Capture the cell that displays the provided text and extract its [X, Y] central coordinate. 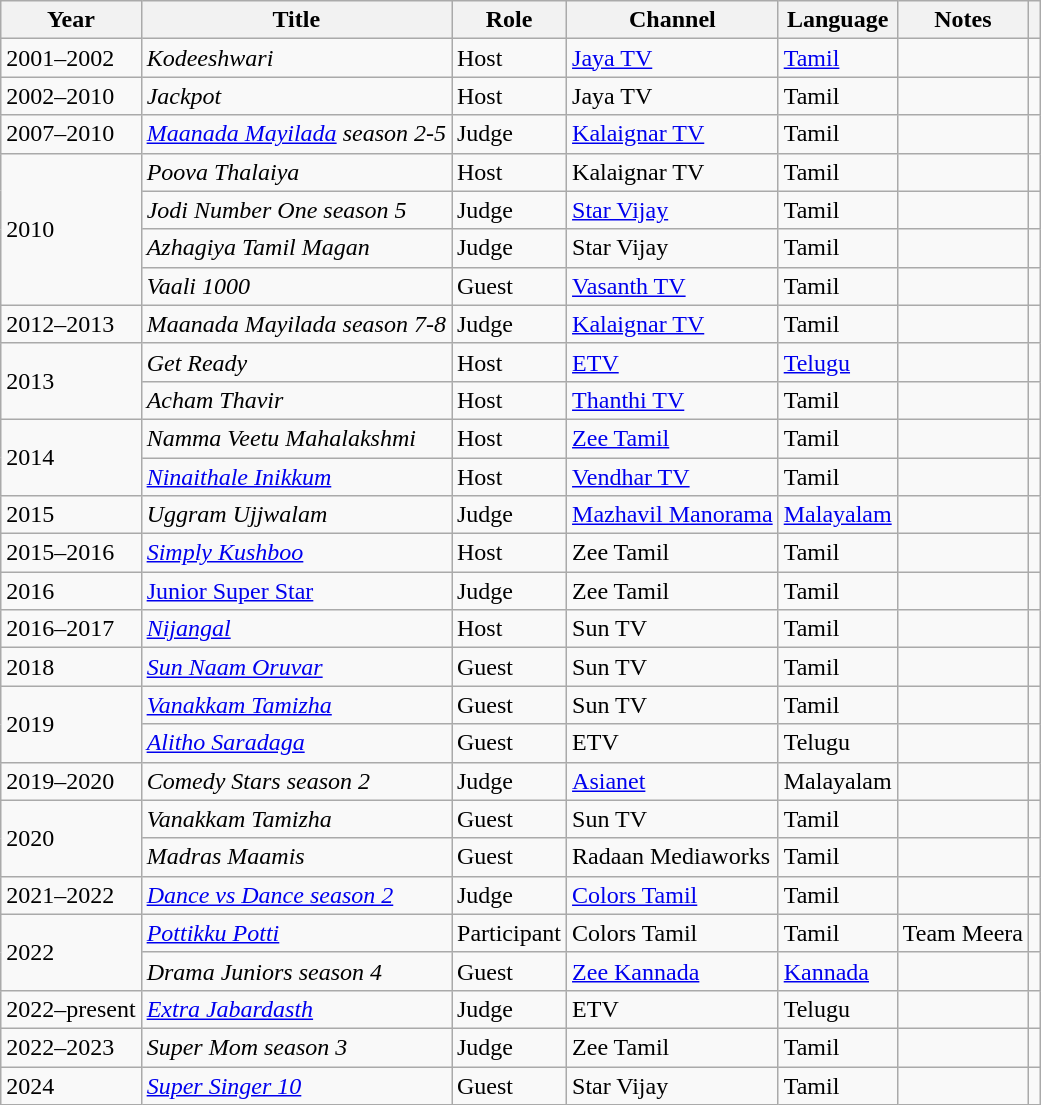
2022–present [71, 1009]
Madras Maamis [296, 857]
Kannada [838, 971]
Vendhar TV [673, 477]
Acham Thavir [296, 400]
Mazhavil Manorama [673, 515]
Year [71, 20]
Channel [673, 20]
2001–2002 [71, 58]
Asianet [673, 781]
Junior Super Star [296, 591]
2022–2023 [71, 1047]
2022 [71, 952]
Nijangal [296, 629]
2013 [71, 381]
Team Meera [962, 933]
2002–2010 [71, 96]
Azhagiya Tamil Magan [296, 248]
Alitho Saradaga [296, 743]
Uggram Ujjwalam [296, 515]
2019 [71, 724]
Dance vs Dance season 2 [296, 895]
2015–2016 [71, 553]
Vasanth TV [673, 286]
Notes [962, 20]
Kodeeshwari [296, 58]
2018 [71, 667]
2015 [71, 515]
2012–2013 [71, 324]
Comedy Stars season 2 [296, 781]
Poova Thalaiya [296, 172]
Simply Kushboo [296, 553]
Language [838, 20]
2016–2017 [71, 629]
2014 [71, 457]
2010 [71, 229]
2021–2022 [71, 895]
Super Mom season 3 [296, 1047]
Jackpot [296, 96]
2019–2020 [71, 781]
2007–2010 [71, 134]
Thanthi TV [673, 400]
Title [296, 20]
2020 [71, 838]
Get Ready [296, 362]
Ninaithale Inikkum [296, 477]
Sun Naam Oruvar [296, 667]
2016 [71, 591]
Jodi Number One season 5 [296, 210]
Drama Juniors season 4 [296, 971]
Zee Kannada [673, 971]
Super Singer 10 [296, 1085]
Maanada Mayilada season 7-8 [296, 324]
Pottikku Potti [296, 933]
Vaali 1000 [296, 286]
Extra Jabardasth [296, 1009]
Role [510, 20]
Radaan Mediaworks [673, 857]
2024 [71, 1085]
Namma Veetu Mahalakshmi [296, 438]
Maanada Mayilada season 2-5 [296, 134]
Participant [510, 933]
